Capture the cell that displays the provided text and extract its [X, Y] central coordinate. 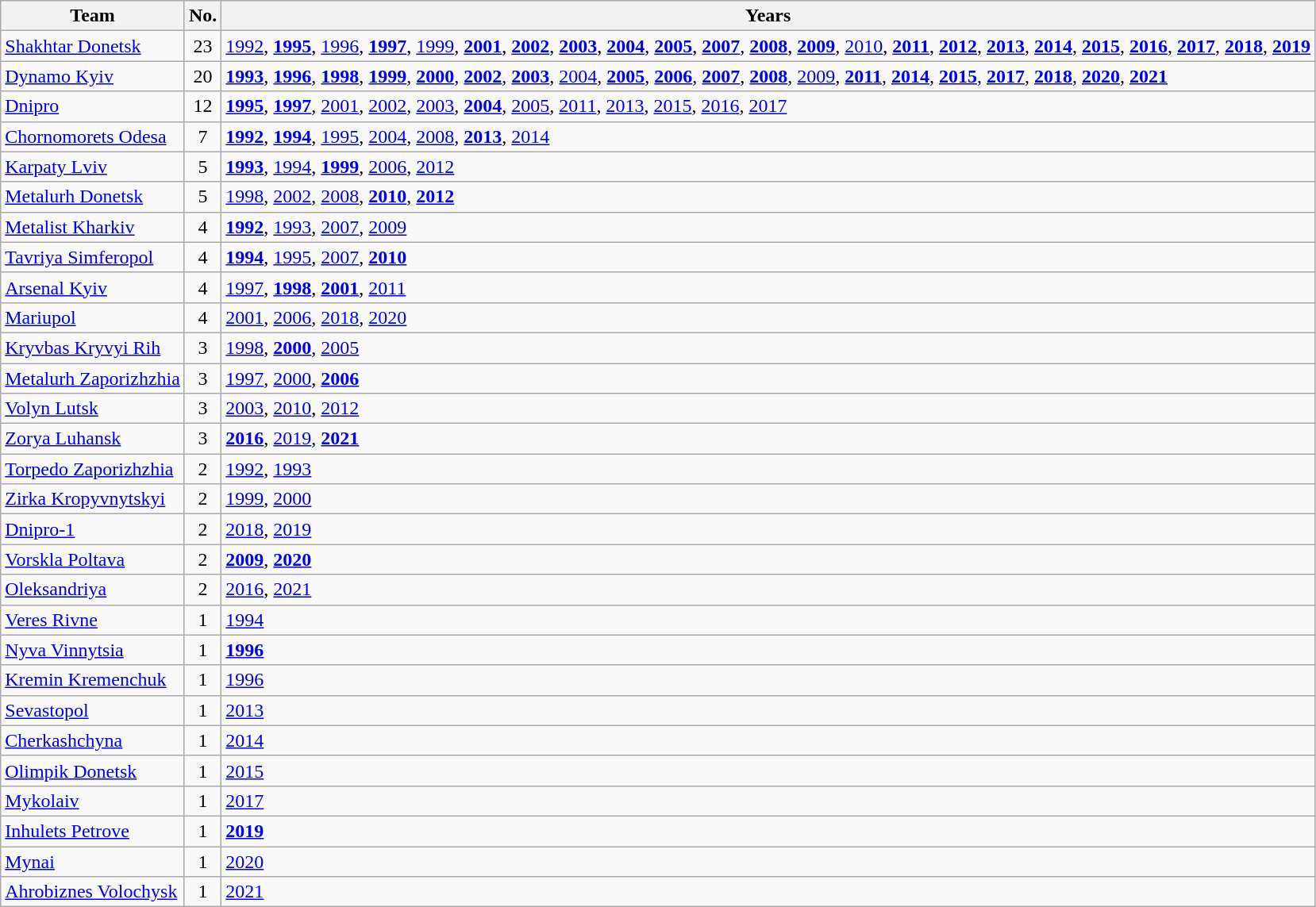
2018, 2019 [768, 529]
Zorya Luhansk [93, 439]
2015 [768, 771]
Olimpik Donetsk [93, 771]
1995, 1997, 2001, 2002, 2003, 2004, 2005, 2011, 2013, 2015, 2016, 2017 [768, 106]
Cherkashchyna [93, 740]
Years [768, 16]
Metalist Kharkiv [93, 227]
2017 [768, 801]
Veres Rivne [93, 620]
1993, 1996, 1998, 1999, 2000, 2002, 2003, 2004, 2005, 2006, 2007, 2008, 2009, 2011, 2014, 2015, 2017, 2018, 2020, 2021 [768, 76]
Metalurh Zaporizhzhia [93, 379]
2001, 2006, 2018, 2020 [768, 317]
Metalurh Donetsk [93, 197]
1998, 2000, 2005 [768, 348]
1994 [768, 620]
1992, 1994, 1995, 2004, 2008, 2013, 2014 [768, 136]
1997, 1998, 2001, 2011 [768, 287]
Mariupol [93, 317]
Karpaty Lviv [93, 167]
7 [202, 136]
Zirka Kropyvnytskyi [93, 499]
1992, 1995, 1996, 1997, 1999, 2001, 2002, 2003, 2004, 2005, 2007, 2008, 2009, 2010, 2011, 2012, 2013, 2014, 2015, 2016, 2017, 2018, 2019 [768, 46]
1997, 2000, 2006 [768, 379]
1992, 1993, 2007, 2009 [768, 227]
Arsenal Kyiv [93, 287]
Vorskla Poltava [93, 559]
23 [202, 46]
Mykolaiv [93, 801]
Team [93, 16]
2016, 2019, 2021 [768, 439]
Ahrobiznes Volochysk [93, 892]
Tavriya Simferopol [93, 257]
Chornomorets Odesa [93, 136]
1992, 1993 [768, 469]
Kryvbas Kryvyi Rih [93, 348]
Inhulets Petrove [93, 831]
Dnipro [93, 106]
Torpedo Zaporizhzhia [93, 469]
12 [202, 106]
1994, 1995, 2007, 2010 [768, 257]
2009, 2020 [768, 559]
Dynamo Kyiv [93, 76]
2014 [768, 740]
No. [202, 16]
2019 [768, 831]
2016, 2021 [768, 590]
2003, 2010, 2012 [768, 409]
Mynai [93, 861]
2020 [768, 861]
1999, 2000 [768, 499]
2013 [768, 710]
Sevastopol [93, 710]
Oleksandriya [93, 590]
1993, 1994, 1999, 2006, 2012 [768, 167]
Volyn Lutsk [93, 409]
Dnipro-1 [93, 529]
1998, 2002, 2008, 2010, 2012 [768, 197]
2021 [768, 892]
20 [202, 76]
Shakhtar Donetsk [93, 46]
Kremin Kremenchuk [93, 680]
Nyva Vinnytsia [93, 650]
